Scan for the cell matching the given text and deliver its [x, y] coordinate at center. 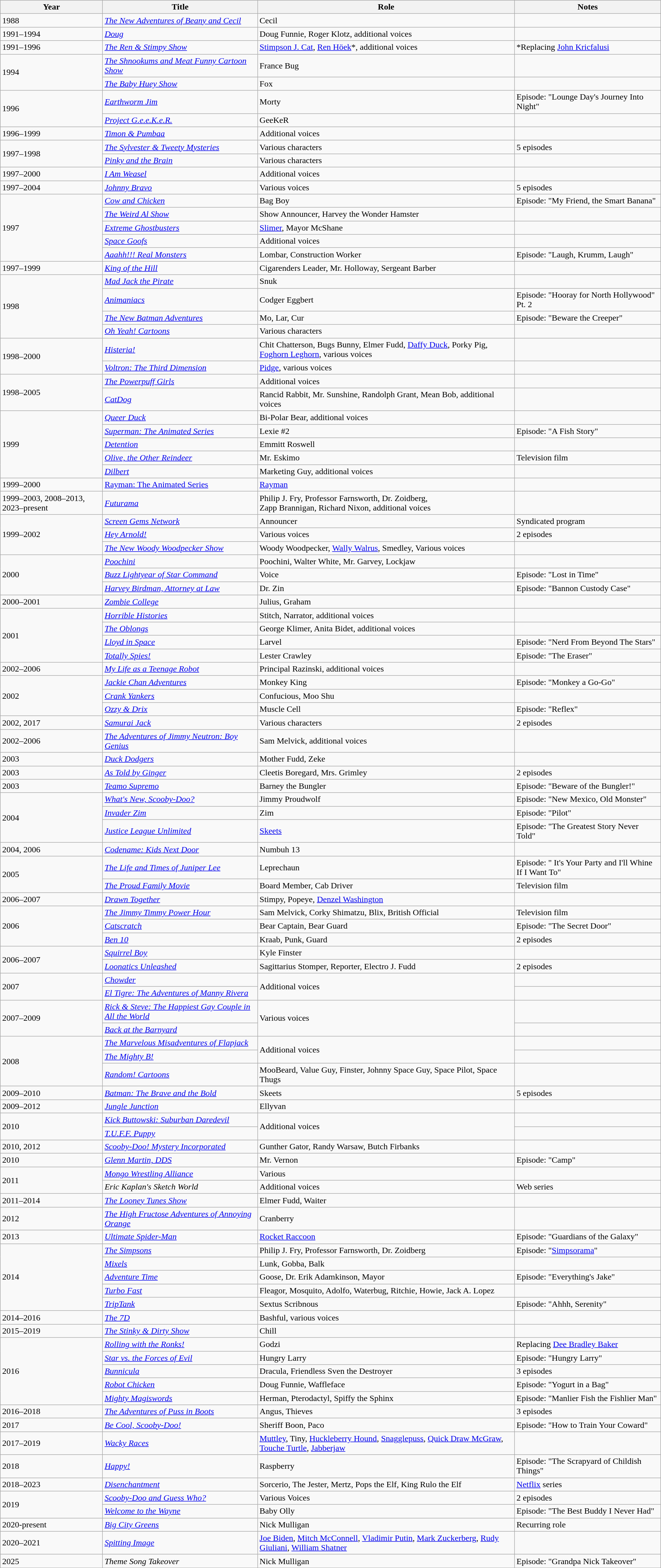
Goose, Dr. Erik Adamkinson, Mayor [386, 1277]
Mighty Magiswords [180, 1398]
Catscratch [180, 926]
The Weird Al Show [180, 214]
Histeria! [180, 350]
TripTank [180, 1304]
Invader Zim [180, 813]
Year [52, 7]
Kyle Finster [386, 953]
Angus, Thieves [386, 1412]
2005 [52, 874]
2009–2012 [52, 1106]
Mr. Eskimo [386, 458]
Spitting Image [180, 1543]
Chit Chatterson, Bugs Bunny, Elmer Fudd, Daffy Duck, Porky Pig, Foghorn Leghorn, various voices [386, 350]
Ben 10 [180, 940]
Stitch, Narrator, additional voices [386, 615]
2018 [52, 1466]
George Klimer, Anita Bidet, additional voices [386, 628]
2007 [52, 986]
Episode: "Hungry Larry" [588, 1358]
Episode: "The Eraser" [588, 656]
As Told by Ginger [180, 773]
Poochini, Walter White, Mr. Garvey, Lockjaw [386, 561]
Happy! [180, 1466]
Jackie Chan Adventures [180, 682]
Mother Fudd, Zeke [386, 759]
Cow and Chicken [180, 201]
Episode: "Pilot" [588, 813]
Harvey Birdman, Attorney at Law [180, 588]
Raspberry [386, 1466]
Larvel [386, 642]
Sorcerio, The Jester, Mertz, Pops the Elf, King Rulo the Elf [386, 1484]
Random! Cartoons [180, 1075]
Episode: "Ahhh, Serenity" [588, 1304]
Role [386, 7]
Bashful, various voices [386, 1317]
Fox [386, 84]
Jungle Junction [180, 1106]
Lloyd in Space [180, 642]
Lester Crawley [386, 656]
Episode: "How to Train Your Coward" [588, 1425]
Bear Captain, Bear Guard [386, 926]
Robot Chicken [180, 1385]
Bi-Polar Bear, additional voices [386, 417]
Batman: The Brave and the Bold [180, 1093]
Stimpson J. Cat, Ren Höek*, additional voices [386, 47]
2007–2009 [52, 1018]
Episode: "Monkey a Go-Go" [588, 682]
Philip J. Fry, Professor Farnsworth, Dr. Zoidberg,Zapp Brannigan, Richard Nixon, additional voices [386, 503]
El Tigre: The Adventures of Manny Rivera [180, 993]
Mongo Wrestling Alliance [180, 1174]
Mad Jack the Pirate [180, 281]
Barney the Bungler [386, 786]
1991–1996 [52, 47]
The Proud Family Movie [180, 886]
Rayman [386, 485]
The New Adventures of Beany and Cecil [180, 20]
Sam Melvick, additional voices [386, 741]
Codger Eggbert [386, 299]
Superman: The Animated Series [180, 431]
2020–2021 [52, 1543]
2012 [52, 1219]
Web series [588, 1187]
The Mighty B! [180, 1056]
Herman, Pterodactyl, Spiffy the Sphinx [386, 1398]
Rocket Raccoon [386, 1237]
Recurring role [588, 1525]
Episode: "Everything's Jake" [588, 1277]
The High Fructose Adventures of Annoying Orange [180, 1219]
1997–2004 [52, 187]
Oh Yeah! Cartoons [180, 331]
2002 [52, 696]
Crank Yankers [180, 696]
CatDog [180, 399]
Bunnicula [180, 1371]
Episode: "Laugh, Krumm, Laugh" [588, 255]
Theme Song Takeover [180, 1561]
Lexie #2 [386, 431]
The Life and Times of Juniper Lee [180, 867]
1999–2002 [52, 535]
Rick & Steve: The Happiest Gay Couple in All the World [180, 1011]
Ellyvan [386, 1106]
2016 [52, 1371]
Sextus Scribnous [386, 1304]
The New Woody Woodpecker Show [180, 548]
2017 [52, 1425]
Horrible Histories [180, 615]
The Oblongs [180, 628]
2004, 2006 [52, 849]
Episode: "The Greatest Story Never Told" [588, 831]
1997 [52, 228]
Johnny Bravo [180, 187]
Muscle Cell [386, 709]
The 7D [180, 1317]
Replacing Dee Bradley Baker [588, 1344]
Slimer, Mayor McShane [386, 228]
2016–2018 [52, 1412]
2014–2016 [52, 1317]
Sheriff Boon, Paco [386, 1425]
Dilbert [180, 471]
Cleetis Boregard, Mrs. Grimley [386, 773]
Episode: "My Friend, the Smart Banana" [588, 201]
Netflix series [588, 1484]
1999–2000 [52, 485]
Philip J. Fry, Professor Farnsworth, Dr. Zoidberg [386, 1250]
2013 [52, 1237]
The Ren & Stimpy Show [180, 47]
Rayman: The Animated Series [180, 485]
Kick Buttowski: Suburban Daredevil [180, 1120]
The Adventures of Puss in Boots [180, 1412]
Extreme Ghostbusters [180, 228]
1998–2000 [52, 356]
Pidge, various voices [386, 368]
2018–2023 [52, 1484]
The Simpsons [180, 1250]
Episode: "Beware the Creeper" [588, 318]
Episode: "Lost in Time" [588, 575]
Mixels [180, 1264]
Episode: "The Best Buddy I Never Had" [588, 1511]
Chowder [180, 980]
Episode: "Yogurt in a Bag" [588, 1385]
France Bug [386, 66]
Episode: " It's Your Party and I'll Whine If I Want To" [588, 867]
Aaahh!!! Real Monsters [180, 255]
Episode: "Camp" [588, 1160]
Snuk [386, 281]
Marketing Guy, additional voices [386, 471]
King of the Hill [180, 268]
The Stinky & Dirty Show [180, 1331]
Mo, Lar, Cur [386, 318]
Doug Funnie, Waffleface [386, 1385]
Episode: "Lounge Day's Journey Into Night" [588, 102]
Justice League Unlimited [180, 831]
Syndicated program [588, 521]
Bag Boy [386, 201]
Squirrel Boy [180, 953]
Queer Duck [180, 417]
Episode: "The Secret Door" [588, 926]
The New Batman Adventures [180, 318]
Ozzy & Drix [180, 709]
2004 [52, 818]
Episode: "Reflex" [588, 709]
Announcer [386, 521]
Dracula, Friendless Sven the Destroyer [386, 1371]
Gunther Gator, Randy Warsaw, Butch Firbanks [386, 1147]
Hey Arnold! [180, 535]
Episode: "Bannon Custody Case" [588, 588]
The Shnookums and Meat Funny Cartoon Show [180, 66]
Elmer Fudd, Waiter [386, 1200]
Principal Razinski, additional voices [386, 669]
What's New, Scooby-Doo? [180, 799]
Olive, the Other Reindeer [180, 458]
2009–2010 [52, 1093]
Sagittarius Stomper, Reporter, Electro J. Fudd [386, 966]
Various Voices [386, 1498]
Disenchantment [180, 1484]
Title [180, 7]
1988 [52, 20]
Project G.e.e.K.e.R. [180, 120]
Hungry Larry [386, 1358]
Lunk, Gobba, Balk [386, 1264]
2010, 2012 [52, 1147]
Voice [386, 575]
The Sylvester & Tweety Mysteries [180, 147]
1991–1994 [52, 34]
1997–1998 [52, 154]
Back at the Barnyard [180, 1030]
1998 [52, 306]
Adventure Time [180, 1277]
Be Cool, Scooby-Doo! [180, 1425]
Leprechaun [386, 867]
2000 [52, 575]
Numbuh 13 [386, 849]
Episode: "The Scrapyard of Childish Things" [588, 1466]
Earthworm Jim [180, 102]
Codename: Kids Next Door [180, 849]
The Baby Huey Show [180, 84]
Buzz Lightyear of Star Command [180, 575]
Cigarenders Leader, Mr. Holloway, Sergeant Barber [386, 268]
Totally Spies! [180, 656]
Animaniacs [180, 299]
*Replacing John Kricfalusi [588, 47]
Morty [386, 102]
Welcome to the Wayne [180, 1511]
Detention [180, 445]
Emmitt Roswell [386, 445]
Jimmy Proudwolf [386, 799]
Episode: "Grandpa Nick Takeover" [588, 1561]
Doug Funnie, Roger Klotz, additional voices [386, 34]
2001 [52, 635]
Screen Gems Network [180, 521]
Lombar, Construction Worker [386, 255]
Duck Dodgers [180, 759]
1994 [52, 72]
The Looney Tunes Show [180, 1200]
Scooby-Doo! Mystery Incorporated [180, 1147]
Dr. Zin [386, 588]
Star vs. the Forces of Evil [180, 1358]
Mr. Vernon [386, 1160]
2011–2014 [52, 1200]
Episode: "A Fish Story" [588, 431]
Futurama [180, 503]
Cranberry [386, 1219]
Cecil [386, 20]
Rancid Rabbit, Mr. Sunshine, Randolph Grant, Mean Bob, additional voices [386, 399]
My Life as a Teenage Robot [180, 669]
1998–2005 [52, 393]
Episode: "Manlier Fish the Fishlier Man" [588, 1398]
2014 [52, 1277]
Episode: "Guardians of the Galaxy" [588, 1237]
Monkey King [386, 682]
Glenn Martin, DDS [180, 1160]
2000–2001 [52, 602]
Pinky and the Brain [180, 160]
Episode: "Hooray for North Hollywood" Pt. 2 [588, 299]
2019 [52, 1504]
Rolling with the Ronks! [180, 1344]
Space Goofs [180, 241]
Wacky Races [180, 1443]
Poochini [180, 561]
Chill [386, 1331]
1997–2000 [52, 174]
1996 [52, 109]
Woody Woodpecker, Wally Walrus, Smedley, Various voices [386, 548]
Various [386, 1174]
1997–1999 [52, 268]
Zim [386, 813]
Doug [180, 34]
1999 [52, 444]
Fleagor, Mosquito, Adolfo, Waterbug, Ritchie, Howie, Jack A. Lopez [386, 1290]
2006 [52, 926]
The Adventures of Jimmy Neutron: Boy Genius [180, 741]
2002, 2017 [52, 723]
1999–2003, 2008–2013, 2023–present [52, 503]
Notes [588, 7]
GeeKeR [386, 120]
Drawn Together [180, 899]
Kraab, Punk, Guard [386, 940]
Baby Olly [386, 1511]
Stimpy, Popeye, Denzel Washington [386, 899]
The Jimmy Timmy Power Hour [180, 913]
Episode: "New Mexico, Old Monster" [588, 799]
Big City Greens [180, 1525]
Teamo Supremo [180, 786]
T.U.F.F. Puppy [180, 1133]
Show Announcer, Harvey the Wonder Hamster [386, 214]
2015–2019 [52, 1331]
2008 [52, 1061]
Board Member, Cab Driver [386, 886]
Ultimate Spider-Man [180, 1237]
1996–1999 [52, 133]
Episode: "Nerd From Beyond The Stars" [588, 642]
Turbo Fast [180, 1290]
Julius, Graham [386, 602]
Joe Biden, Mitch McConnell, Vladimir Putin, Mark Zuckerberg, Rudy Giuliani, William Shatner [386, 1543]
Confucious, Moo Shu [386, 696]
Scooby-Doo and Guess Who? [180, 1498]
Muttley, Tiny, Huckleberry Hound, Snagglepuss, Quick Draw McGraw, Touche Turtle, Jabberjaw [386, 1443]
Timon & Pumbaa [180, 133]
I Am Weasel [180, 174]
MooBeard, Value Guy, Finster, Johnny Space Guy, Space Pilot, Space Thugs [386, 1075]
2011 [52, 1180]
The Powerpuff Girls [180, 381]
2017–2019 [52, 1443]
Eric Kaplan's Sketch World [180, 1187]
Episode: "Beware of the Bungler!" [588, 786]
The Marvelous Misadventures of Flapjack [180, 1043]
Voltron: The Third Dimension [180, 368]
Zombie College [180, 602]
Godzi [386, 1344]
Episode: "Simpsorama" [588, 1250]
2025 [52, 1561]
Loonatics Unleashed [180, 966]
2020-present [52, 1525]
Samurai Jack [180, 723]
Sam Melvick, Corky Shimatzu, Blix, British Official [386, 913]
